Return [X, Y] of the center of cell containing provided text 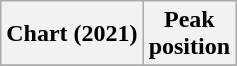
Chart (2021) [72, 34]
Peakposition [189, 34]
